Determine the (x, y) coordinate at the center of the cell enclosing the given text.  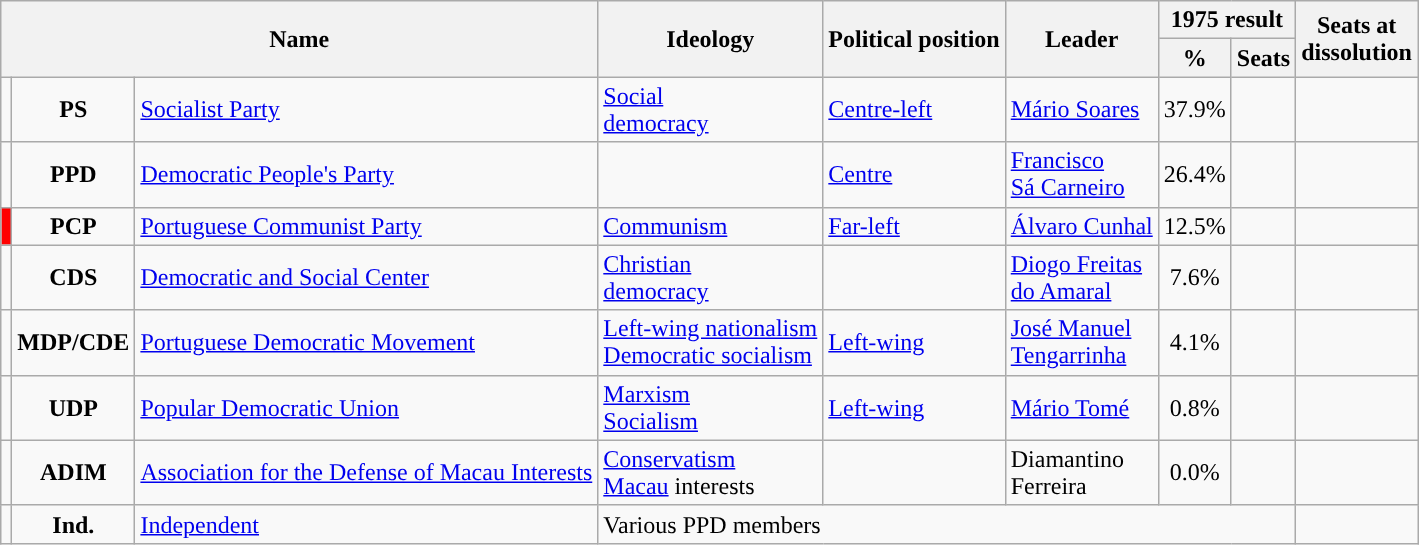
Ideology (710, 39)
UDP (74, 408)
FranciscoSá Carneiro (1082, 174)
Left-wing nationalismDemocratic socialism (710, 342)
Political position (914, 39)
Portuguese Democratic Movement (366, 342)
0.8% (1194, 408)
Seats (1263, 58)
Álvaro Cunhal (1082, 226)
Centre (914, 174)
37.9% (1194, 110)
Socialdemocracy (710, 110)
DiamantinoFerreira (1082, 472)
Ind. (74, 524)
CDS (74, 278)
0.0% (1194, 472)
% (1194, 58)
Democratic and Social Center (366, 278)
7.6% (1194, 278)
Various PPD members (947, 524)
4.1% (1194, 342)
MDP/CDE (74, 342)
Name (300, 39)
Socialist Party (366, 110)
Diogo Freitasdo Amaral (1082, 278)
PS (74, 110)
12.5% (1194, 226)
José ManuelTengarrinha (1082, 342)
Christiandemocracy (710, 278)
MarxismSocialism (710, 408)
1975 result (1226, 20)
Seats atdissolution (1357, 39)
ADIM (74, 472)
Democratic People's Party (366, 174)
Portuguese Communist Party (366, 226)
26.4% (1194, 174)
Independent (366, 524)
Mário Soares (1082, 110)
PPD (74, 174)
Association for the Defense of Macau Interests (366, 472)
Communism (710, 226)
Leader (1082, 39)
Popular Democratic Union (366, 408)
ConservatismMacau interests (710, 472)
Far-left (914, 226)
Mário Tomé (1082, 408)
PCP (74, 226)
Centre-left (914, 110)
